Search for the cell housing the specified text and yield its [x, y] center coordinate. 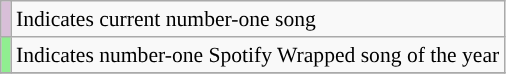
Indicates current number-one song [258, 19]
Indicates number-one Spotify Wrapped song of the year [258, 55]
